Provide the [X, Y] coordinate of the cell's center where the given text is located.  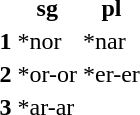
*nor [48, 41]
*or-or [48, 74]
